For the text-containing cell, return its midpoint in [X, Y] coordinate format. 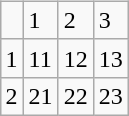
3 [110, 20]
12 [76, 58]
11 [40, 58]
21 [40, 96]
13 [110, 58]
22 [76, 96]
23 [110, 96]
